Search for the cell housing the specified text and yield its [x, y] center coordinate. 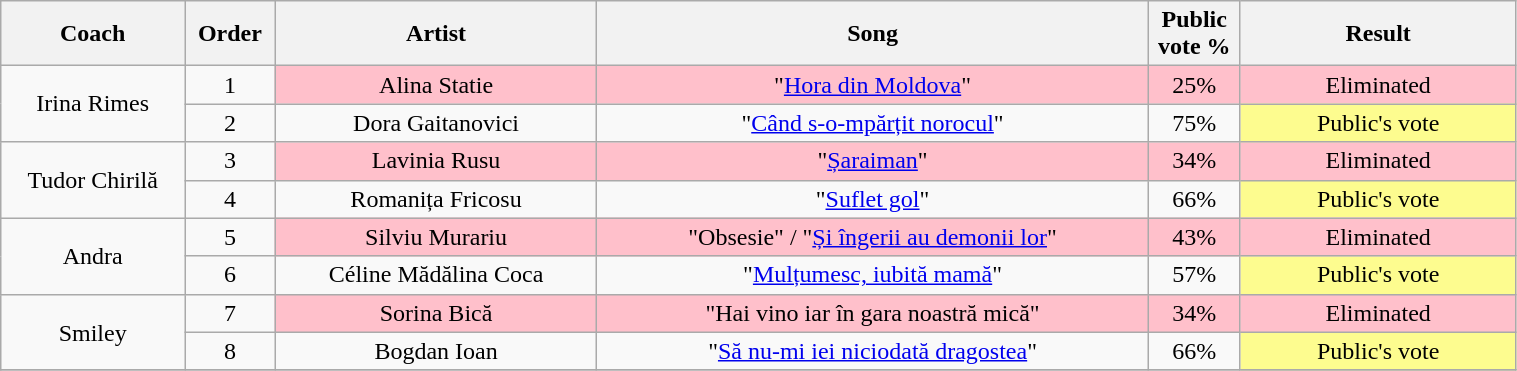
2 [230, 123]
5 [230, 237]
Céline Mădălina Coca [436, 275]
Artist [436, 34]
"Obsesie" / "Și îngerii au demonii lor" [872, 237]
"Hai vino iar în gara noastră mică" [872, 313]
"Hora din Moldova" [872, 85]
Romanița Fricosu [436, 199]
Tudor Chirilă [93, 180]
Sorina Bică [436, 313]
Smiley [93, 332]
Dora Gaitanovici [436, 123]
Result [1378, 34]
Andra [93, 256]
Bogdan Ioan [436, 351]
1 [230, 85]
Irina Rimes [93, 104]
3 [230, 161]
7 [230, 313]
8 [230, 351]
Alina Statie [436, 85]
"Mulțumesc, iubită mamă" [872, 275]
57% [1194, 275]
Song [872, 34]
"Să nu-mi iei niciodată dragostea" [872, 351]
4 [230, 199]
75% [1194, 123]
"Când s-o-mpărțit norocul" [872, 123]
Silviu Murariu [436, 237]
Order [230, 34]
43% [1194, 237]
Coach [93, 34]
Lavinia Rusu [436, 161]
Public vote % [1194, 34]
25% [1194, 85]
"Șaraiman" [872, 161]
"Suflet gol" [872, 199]
6 [230, 275]
